From the cell containing the given text, extract its center point as [X, Y] coordinate. 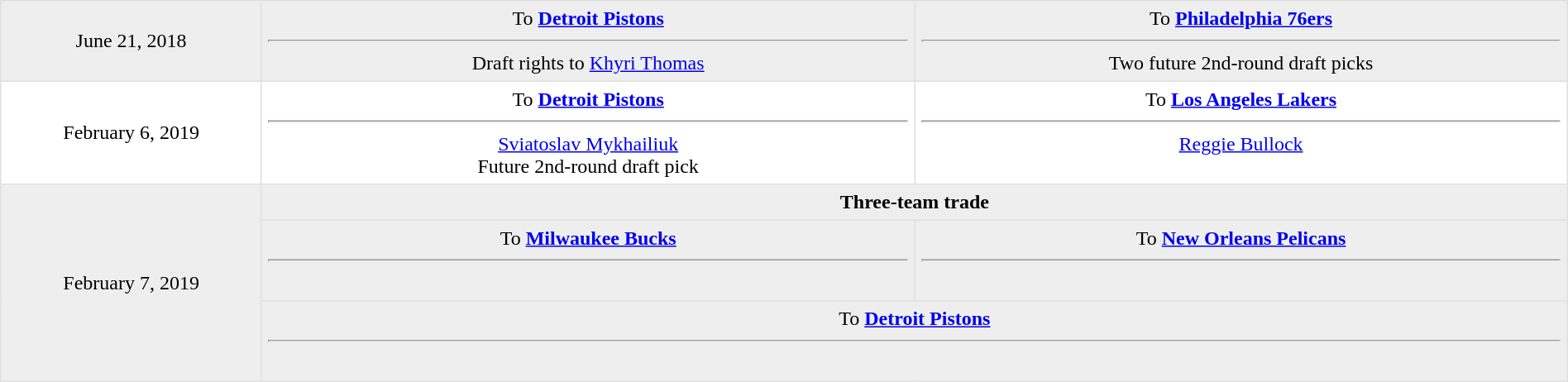
To Detroit PistonsSviatoslav MykhailiukFuture 2nd-round draft pick [587, 132]
To Detroit PistonsDraft rights to Khyri Thomas [587, 41]
February 6, 2019 [131, 132]
February 7, 2019 [131, 283]
To New Orleans Pelicans [1241, 260]
To Philadelphia 76ersTwo future 2nd-round draft picks [1241, 41]
Three-team trade [915, 203]
To Detroit Pistons [915, 341]
To Los Angeles LakersReggie Bullock [1241, 132]
June 21, 2018 [131, 41]
To Milwaukee Bucks [587, 260]
